For the text-containing cell, return its midpoint in [x, y] coordinate format. 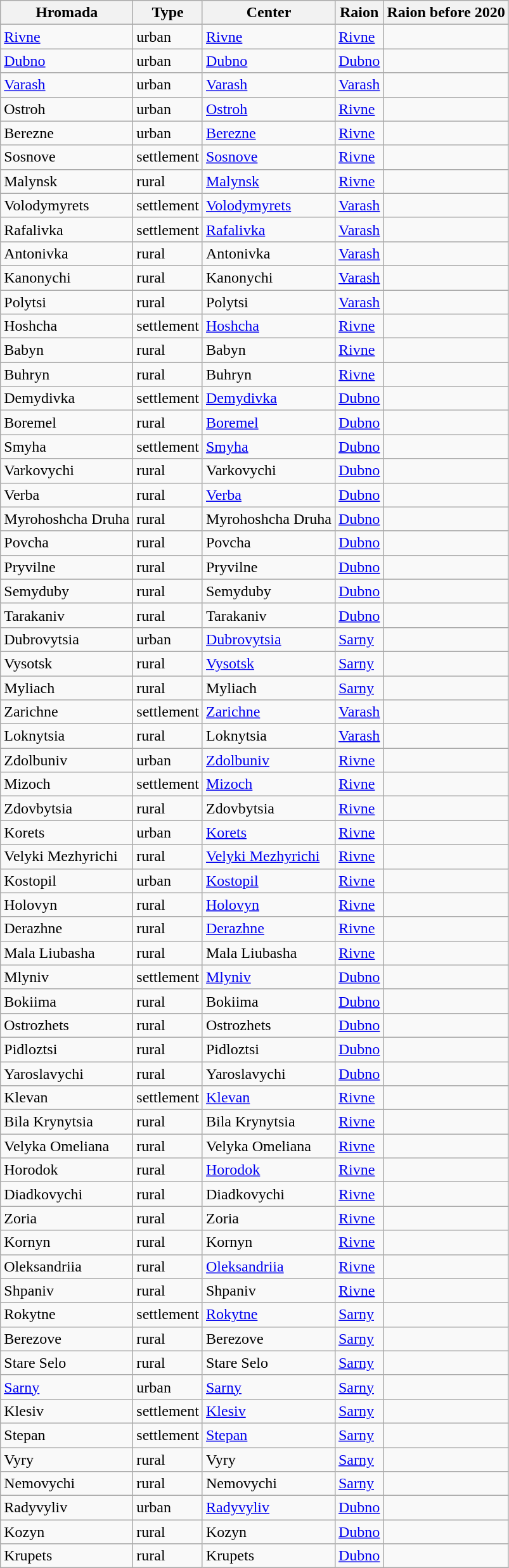
Raion [359, 13]
Type [168, 13]
Raion before 2020 [446, 13]
Center [269, 13]
Hromada [67, 13]
